Detect which cell encompasses the target text, then output its (X, Y) center coordinate. 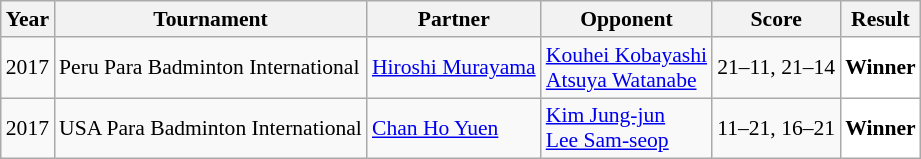
USA Para Badminton International (210, 128)
Year (28, 19)
Kouhei Kobayashi Atsuya Watanabe (626, 68)
11–21, 16–21 (776, 128)
21–11, 21–14 (776, 68)
Result (880, 19)
Score (776, 19)
Partner (454, 19)
Opponent (626, 19)
Kim Jung-jun Lee Sam-seop (626, 128)
Chan Ho Yuen (454, 128)
Peru Para Badminton International (210, 68)
Hiroshi Murayama (454, 68)
Tournament (210, 19)
